Return (x, y) of the center of cell containing provided text 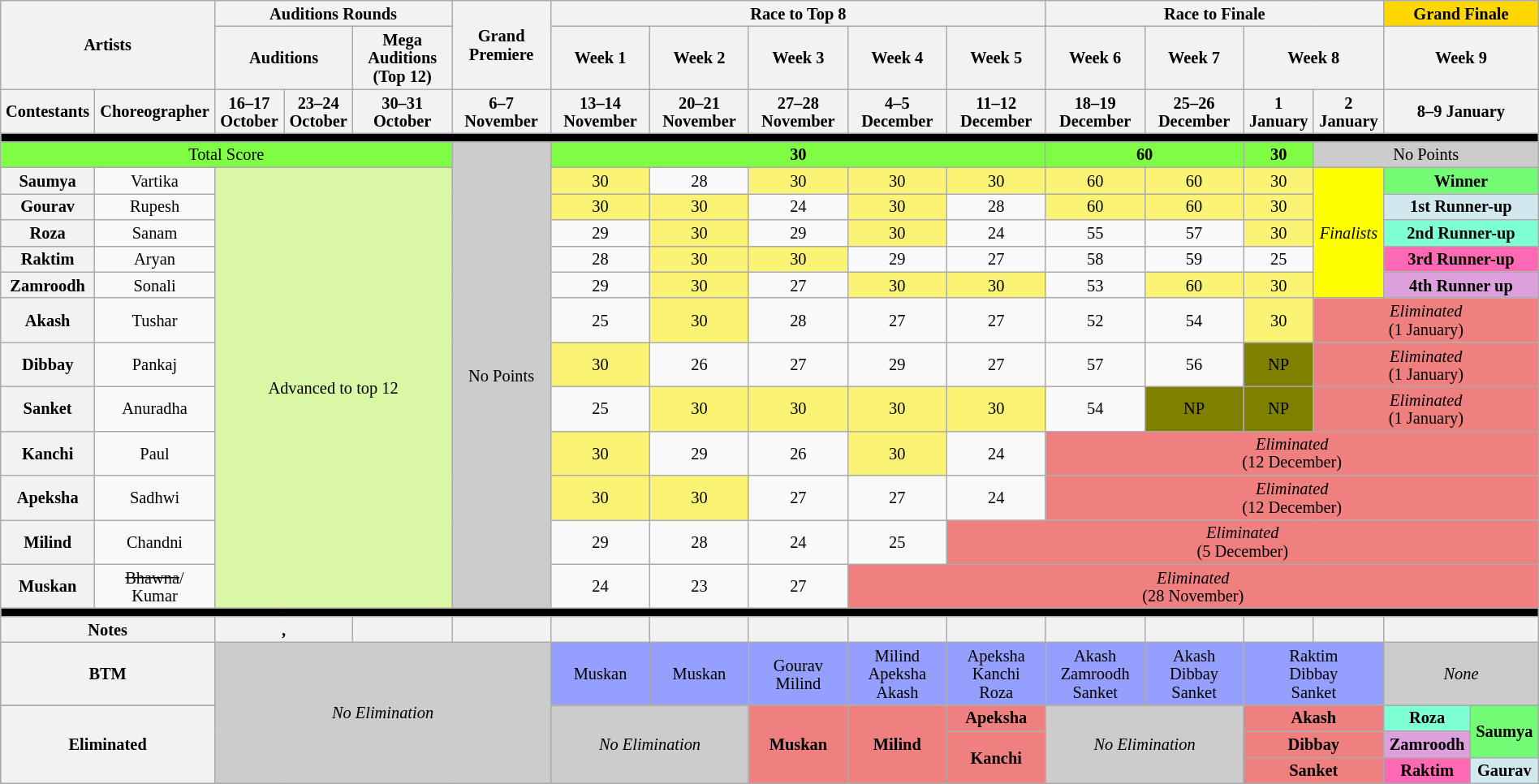
23 (699, 586)
Week 8 (1313, 57)
Week 6 (1095, 57)
13–14 November (601, 112)
Choreographer (155, 112)
Week 5 (996, 57)
Grand Premiere (502, 44)
2 January (1348, 112)
Grand Finale (1461, 13)
Week 2 (699, 57)
Tushar (155, 320)
30–31 October (403, 112)
1st Runner-up (1461, 206)
1 January (1278, 112)
3rd Runner-up (1461, 259)
4th Runner up (1461, 285)
Eliminated (108, 743)
23–24 October (318, 112)
Total Score (226, 154)
Contestants (48, 112)
BTM (108, 674)
Eliminated (28 November) (1193, 586)
Aryan (155, 259)
Eliminated (5 December) (1242, 542)
52 (1095, 320)
Rupesh (155, 206)
MilindApekshaAkash (897, 674)
Auditions (283, 57)
25–26 December (1194, 112)
53 (1095, 285)
Winner (1461, 180)
, (283, 629)
27–28 November (798, 112)
2nd Runner-up (1461, 232)
59 (1194, 259)
16–17 October (248, 112)
11–12 December (996, 112)
Paul (155, 453)
55 (1095, 232)
Pankaj (155, 365)
Week 3 (798, 57)
8–9 January (1461, 112)
Bhawna/Kumar (155, 586)
Auditions Rounds (333, 13)
GouravMilind (798, 674)
Week 4 (897, 57)
Chandni (155, 542)
20–21 November (699, 112)
Race to Top 8 (799, 13)
Mega Auditions (Top 12) (403, 57)
Week 9 (1461, 57)
6–7 November (502, 112)
Gaurav (1504, 770)
Week 1 (601, 57)
Sadhwi (155, 498)
Notes (108, 629)
Gourav (48, 206)
56 (1194, 365)
Advanced to top 12 (333, 388)
AkashZamroodhSanket (1095, 674)
AkashDibbaySanket (1194, 674)
58 (1095, 259)
Vartika (155, 180)
ApekshaKanchiRoza (996, 674)
Sonali (155, 285)
18–19 December (1095, 112)
Artists (108, 44)
Sanam (155, 232)
None (1461, 674)
4–5 December (897, 112)
Week 7 (1194, 57)
RaktimDibbaySanket (1313, 674)
Anuradha (155, 409)
Finalists (1348, 232)
Race to Finale (1214, 13)
